Return the (x, y) coordinate for the center point of the cell that contains the specified text.  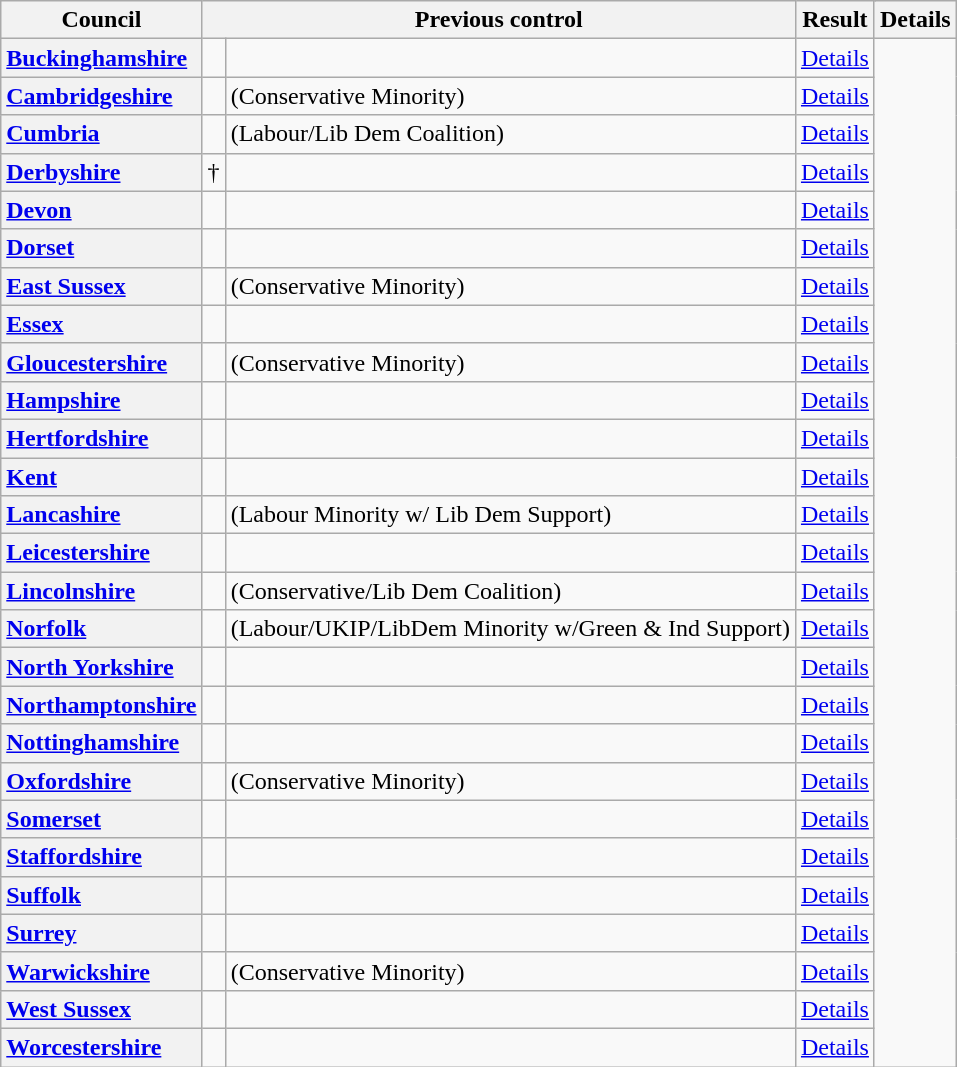
Result (834, 20)
West Sussex (102, 1009)
Cambridgeshire (102, 96)
Hampshire (102, 400)
Leicestershire (102, 553)
† (214, 172)
Somerset (102, 819)
(Labour/Lib Dem Coalition) (510, 134)
Norfolk (102, 629)
Council (102, 20)
Kent (102, 477)
Devon (102, 210)
East Sussex (102, 286)
Staffordshire (102, 857)
Essex (102, 324)
Surrey (102, 933)
Buckinghamshire (102, 58)
Hertfordshire (102, 438)
Gloucestershire (102, 362)
Previous control (498, 20)
Northamptonshire (102, 705)
Dorset (102, 248)
Cumbria (102, 134)
(Labour/UKIP/LibDem Minority w/Green & Ind Support) (510, 629)
Lincolnshire (102, 591)
Nottinghamshire (102, 743)
Suffolk (102, 895)
(Labour Minority w/ Lib Dem Support) (510, 515)
Warwickshire (102, 971)
Lancashire (102, 515)
Worcestershire (102, 1047)
Oxfordshire (102, 781)
North Yorkshire (102, 667)
Derbyshire (102, 172)
(Conservative/Lib Dem Coalition) (510, 591)
